Provide the (X, Y) coordinate of the cell's center where the given text is located.  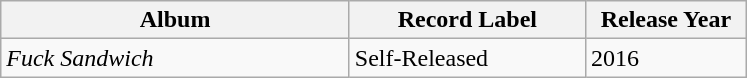
Fuck Sandwich (176, 58)
2016 (666, 58)
Album (176, 20)
Release Year (666, 20)
Self-Released (467, 58)
Record Label (467, 20)
